Pinpoint the cell where the given text exists, returning its (x, y) midpoint coordinate. 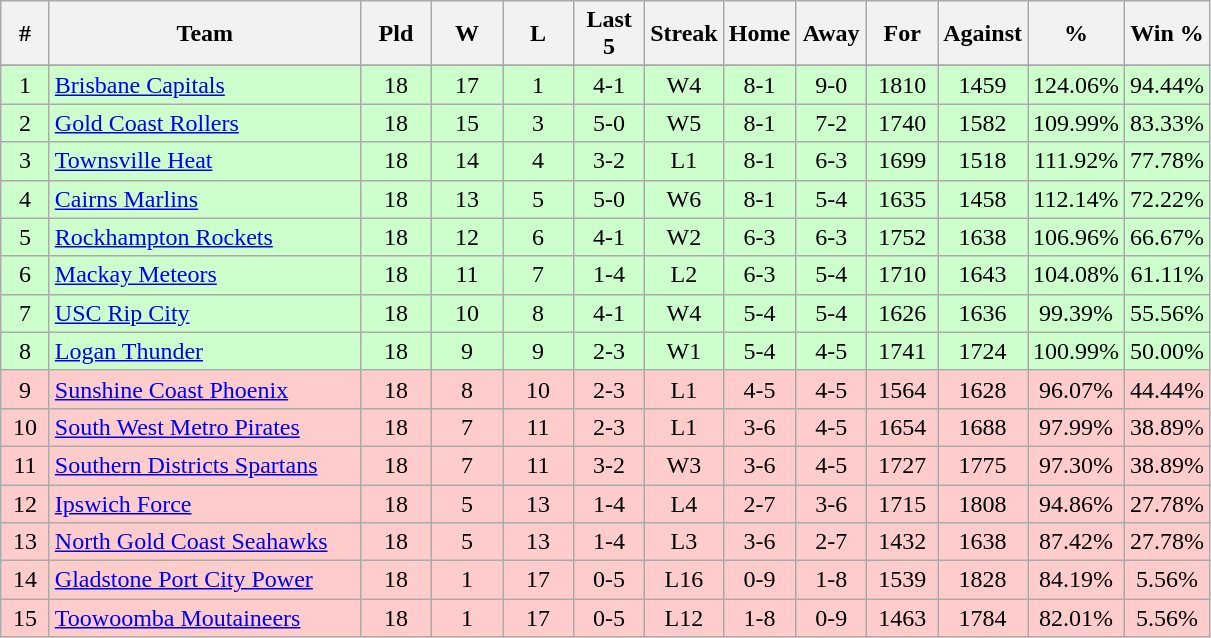
96.07% (1076, 389)
1635 (902, 199)
Pld (396, 34)
Toowoomba Moutaineers (204, 618)
Southern Districts Spartans (204, 465)
Win % (1168, 34)
W2 (684, 237)
Team (204, 34)
Against (983, 34)
L12 (684, 618)
100.99% (1076, 351)
# (26, 34)
1643 (983, 275)
Away (832, 34)
111.92% (1076, 161)
106.96% (1076, 237)
1752 (902, 237)
87.42% (1076, 542)
112.14% (1076, 199)
Last 5 (610, 34)
Streak (684, 34)
104.08% (1076, 275)
77.78% (1168, 161)
109.99% (1076, 123)
1628 (983, 389)
1775 (983, 465)
1808 (983, 503)
L2 (684, 275)
44.44% (1168, 389)
7-2 (832, 123)
1699 (902, 161)
W (466, 34)
L (538, 34)
W6 (684, 199)
L16 (684, 580)
1740 (902, 123)
1626 (902, 313)
99.39% (1076, 313)
Cairns Marlins (204, 199)
Sunshine Coast Phoenix (204, 389)
97.30% (1076, 465)
1810 (902, 85)
W3 (684, 465)
1518 (983, 161)
66.67% (1168, 237)
Mackay Meteors (204, 275)
72.22% (1168, 199)
1688 (983, 427)
1582 (983, 123)
Home (759, 34)
Gold Coast Rollers (204, 123)
1828 (983, 580)
1458 (983, 199)
W1 (684, 351)
124.06% (1076, 85)
83.33% (1168, 123)
61.11% (1168, 275)
Townsville Heat (204, 161)
Gladstone Port City Power (204, 580)
1463 (902, 618)
50.00% (1168, 351)
1636 (983, 313)
2 (26, 123)
94.44% (1168, 85)
Rockhampton Rockets (204, 237)
1654 (902, 427)
1715 (902, 503)
1784 (983, 618)
84.19% (1076, 580)
L4 (684, 503)
1539 (902, 580)
82.01% (1076, 618)
Ipswich Force (204, 503)
94.86% (1076, 503)
W5 (684, 123)
% (1076, 34)
Logan Thunder (204, 351)
For (902, 34)
1724 (983, 351)
97.99% (1076, 427)
South West Metro Pirates (204, 427)
1710 (902, 275)
9-0 (832, 85)
1741 (902, 351)
1432 (902, 542)
55.56% (1168, 313)
L3 (684, 542)
USC Rip City (204, 313)
North Gold Coast Seahawks (204, 542)
Brisbane Capitals (204, 85)
1564 (902, 389)
1727 (902, 465)
1459 (983, 85)
